From the cell containing the given text, extract its center point as [x, y] coordinate. 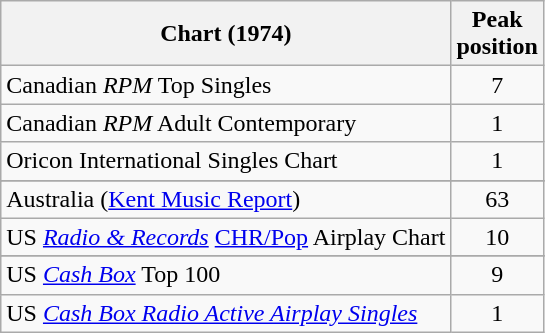
Chart (1974) [226, 34]
63 [497, 199]
Oricon International Singles Chart [226, 161]
9 [497, 275]
Canadian RPM Top Singles [226, 85]
US Radio & Records CHR/Pop Airplay Chart [226, 237]
7 [497, 85]
Canadian RPM Adult Contemporary [226, 123]
US Cash Box Top 100 [226, 275]
Peakposition [497, 34]
10 [497, 237]
US Cash Box Radio Active Airplay Singles [226, 313]
Australia (Kent Music Report) [226, 199]
